Locate the cell with the specified text and output its (x, y) center coordinate. 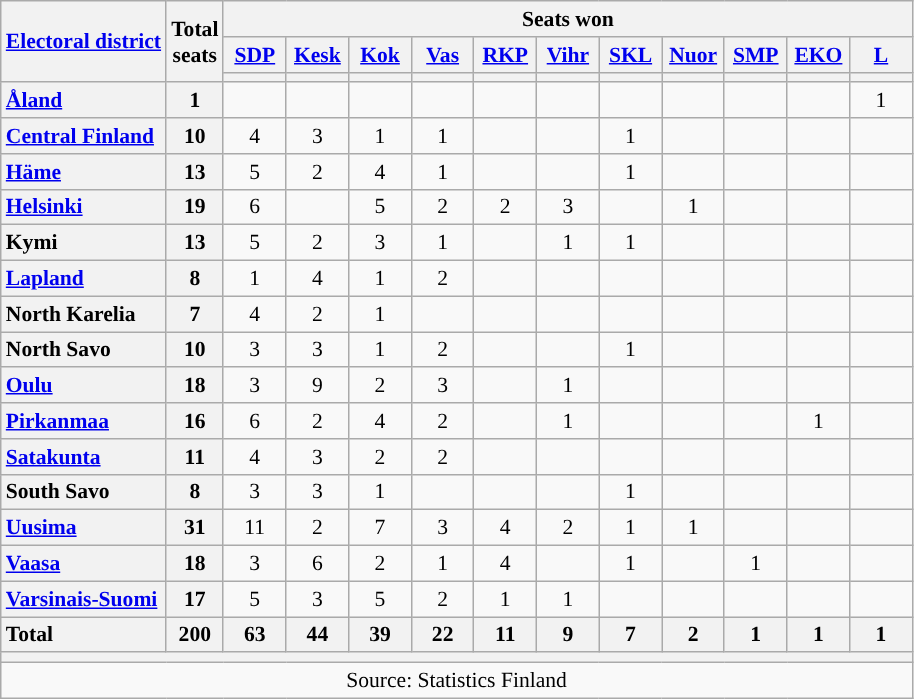
Lapland (84, 279)
Totalseats (194, 42)
L (882, 55)
Nuor (694, 55)
North Savo (84, 350)
17 (194, 599)
Åland (84, 101)
RKP (506, 55)
Helsinki (84, 207)
SMP (756, 55)
EKO (818, 55)
Total (84, 635)
Kok (380, 55)
Vaasa (84, 564)
SKL (630, 55)
Uusima (84, 528)
Pirkanmaa (84, 421)
Vas (442, 55)
19 (194, 207)
Source: Statistics Finland (457, 681)
31 (194, 528)
South Savo (84, 492)
Varsinais-Suomi (84, 599)
Central Finland (84, 136)
200 (194, 635)
16 (194, 421)
Satakunta (84, 457)
63 (254, 635)
SDP (254, 55)
22 (442, 635)
39 (380, 635)
Kesk (318, 55)
Kymi (84, 243)
North Karelia (84, 314)
Häme (84, 172)
Seats won (568, 19)
Electoral district (84, 42)
Vihr (568, 55)
44 (318, 635)
Oulu (84, 386)
